Search for the cell housing the specified text and yield its (X, Y) center coordinate. 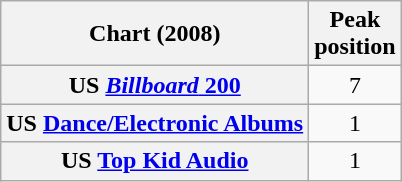
7 (355, 85)
US Dance/Electronic Albums (155, 123)
Peakposition (355, 34)
Chart (2008) (155, 34)
US Billboard 200 (155, 85)
US Top Kid Audio (155, 161)
